Detect which cell encompasses the target text, then output its (X, Y) center coordinate. 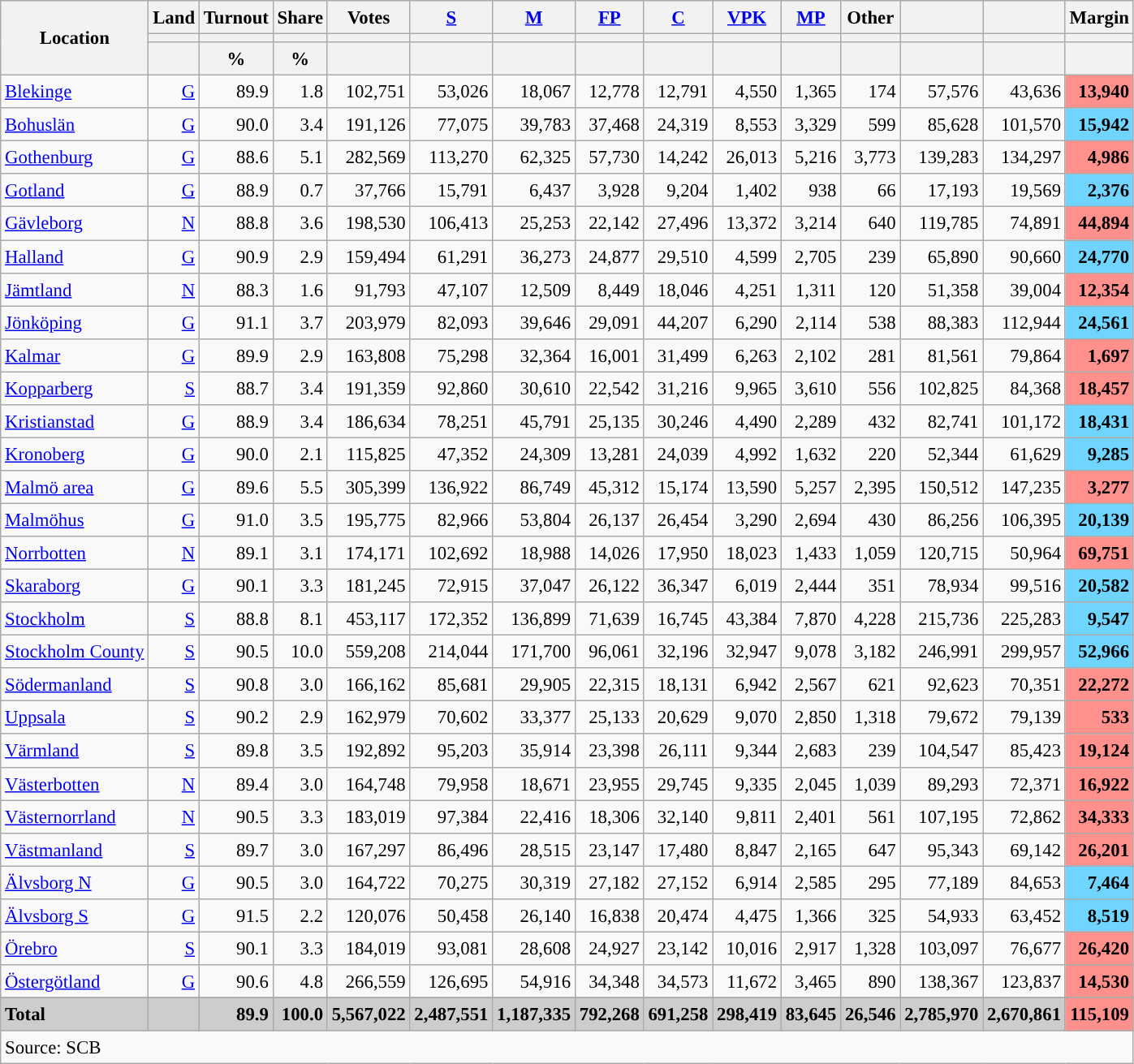
453,117 (369, 618)
1,433 (810, 554)
78,934 (942, 586)
266,559 (369, 982)
203,979 (369, 323)
281 (870, 355)
91.5 (235, 915)
Älvsborg N (75, 883)
561 (870, 816)
298,419 (747, 1014)
181,245 (369, 586)
24,319 (679, 125)
150,512 (942, 487)
C (679, 18)
18,067 (534, 93)
22,142 (609, 224)
2.2 (300, 915)
22,272 (1099, 685)
184,019 (369, 948)
69,142 (1024, 849)
1,318 (870, 717)
44,894 (1099, 224)
2,165 (810, 849)
12,778 (609, 93)
166,162 (369, 685)
220 (870, 454)
22,416 (534, 816)
2,289 (810, 422)
23,398 (609, 752)
18,431 (1099, 422)
62,325 (534, 157)
37,766 (369, 190)
174 (870, 93)
82,741 (942, 422)
53,804 (534, 519)
103,097 (942, 948)
1,039 (870, 784)
90,660 (1024, 256)
2,045 (810, 784)
30,610 (534, 388)
1.8 (300, 93)
37,047 (534, 586)
3,277 (1099, 487)
52,344 (942, 454)
4.8 (300, 982)
89.6 (235, 487)
18,046 (679, 289)
91,793 (369, 289)
18,023 (747, 554)
26,111 (679, 752)
174,171 (369, 554)
39,004 (1024, 289)
23,142 (679, 948)
Örebro (75, 948)
3.6 (300, 224)
10,016 (747, 948)
14,530 (1099, 982)
691,258 (679, 1014)
246,991 (942, 653)
34,348 (609, 982)
167,297 (369, 849)
82,093 (451, 323)
61,291 (451, 256)
305,399 (369, 487)
14,242 (679, 157)
36,347 (679, 586)
621 (870, 685)
50,964 (1024, 554)
Source: SCB (567, 1047)
23,147 (609, 849)
225,283 (1024, 618)
2,114 (810, 323)
11,672 (747, 982)
16,001 (609, 355)
15,942 (1099, 125)
2,670,861 (1024, 1014)
18,457 (1099, 388)
115,825 (369, 454)
432 (870, 422)
938 (810, 190)
99,516 (1024, 586)
19,569 (1024, 190)
115,109 (1099, 1014)
Kalmar (75, 355)
Gotland (75, 190)
32,947 (747, 653)
6,019 (747, 586)
100.0 (300, 1014)
Malmöhus (75, 519)
5.1 (300, 157)
6,437 (534, 190)
27,182 (609, 883)
13,281 (609, 454)
18,988 (534, 554)
86,749 (534, 487)
Östergötland (75, 982)
Other (870, 18)
22,315 (609, 685)
106,395 (1024, 519)
8,519 (1099, 915)
6,263 (747, 355)
26,140 (534, 915)
53,026 (451, 93)
3,610 (810, 388)
86,496 (451, 849)
Votes (369, 18)
FP (609, 18)
63,452 (1024, 915)
647 (870, 849)
183,019 (369, 816)
81,561 (942, 355)
102,825 (942, 388)
78,251 (451, 422)
27,152 (679, 883)
9,547 (1099, 618)
29,510 (679, 256)
26,137 (609, 519)
26,013 (747, 157)
51,358 (942, 289)
4,599 (747, 256)
12,509 (534, 289)
2,694 (810, 519)
72,862 (1024, 816)
70,602 (451, 717)
30,246 (679, 422)
12,354 (1099, 289)
195,775 (369, 519)
8.1 (300, 618)
120,715 (942, 554)
101,570 (1024, 125)
52,966 (1099, 653)
61,629 (1024, 454)
3,214 (810, 224)
92,623 (942, 685)
85,628 (942, 125)
2,785,970 (942, 1014)
Share (300, 18)
295 (870, 883)
2.1 (300, 454)
83,645 (810, 1014)
90.2 (235, 717)
Uppsala (75, 717)
101,172 (1024, 422)
3,465 (810, 982)
556 (870, 388)
186,634 (369, 422)
24,927 (609, 948)
Jönköping (75, 323)
2,444 (810, 586)
282,569 (369, 157)
2,585 (810, 883)
Älvsborg S (75, 915)
M (534, 18)
1,311 (810, 289)
Kronoberg (75, 454)
43,384 (747, 618)
88,383 (942, 323)
25,253 (534, 224)
28,515 (534, 849)
1,697 (1099, 355)
3,290 (747, 519)
3.7 (300, 323)
24,039 (679, 454)
88.6 (235, 157)
Stockholm County (75, 653)
Värmland (75, 752)
890 (870, 982)
20,139 (1099, 519)
Malmö area (75, 487)
72,915 (451, 586)
89.7 (235, 849)
75,298 (451, 355)
20,629 (679, 717)
16,922 (1099, 784)
24,561 (1099, 323)
9,335 (747, 784)
Västernorrland (75, 816)
13,940 (1099, 93)
4,986 (1099, 157)
172,352 (451, 618)
163,808 (369, 355)
1,632 (810, 454)
50,458 (451, 915)
20,582 (1099, 586)
4,490 (747, 422)
1,187,335 (534, 1014)
95,343 (942, 849)
47,352 (451, 454)
138,367 (942, 982)
126,695 (451, 982)
147,235 (1024, 487)
Turnout (235, 18)
Land (174, 18)
95,203 (451, 752)
6,942 (747, 685)
Västmanland (75, 849)
12,791 (679, 93)
31,216 (679, 388)
Gävleborg (75, 224)
69,751 (1099, 554)
5,257 (810, 487)
120,076 (369, 915)
164,748 (369, 784)
104,547 (942, 752)
2,401 (810, 816)
17,950 (679, 554)
91.1 (235, 323)
89.4 (235, 784)
4,251 (747, 289)
4,475 (747, 915)
Kopparberg (75, 388)
533 (1099, 717)
2,487,551 (451, 1014)
79,139 (1024, 717)
120 (870, 289)
123,837 (1024, 982)
162,979 (369, 717)
0.7 (300, 190)
3.1 (300, 554)
25,133 (609, 717)
26,546 (870, 1014)
106,413 (451, 224)
34,573 (679, 982)
72,371 (1024, 784)
32,196 (679, 653)
26,454 (679, 519)
9,344 (747, 752)
Norrbotten (75, 554)
32,364 (534, 355)
13,590 (747, 487)
2,395 (870, 487)
Gothenburg (75, 157)
57,730 (609, 157)
164,722 (369, 883)
8,553 (747, 125)
9,285 (1099, 454)
112,944 (1024, 323)
191,359 (369, 388)
9,811 (747, 816)
Stockholm (75, 618)
119,785 (942, 224)
44,207 (679, 323)
107,195 (942, 816)
28,608 (534, 948)
325 (870, 915)
8,449 (609, 289)
70,275 (451, 883)
5.5 (300, 487)
70,351 (1024, 685)
37,468 (609, 125)
9,965 (747, 388)
84,368 (1024, 388)
MP (810, 18)
6,290 (747, 323)
171,700 (534, 653)
351 (870, 586)
Margin (1099, 18)
92,860 (451, 388)
6,914 (747, 883)
Total (75, 1014)
Bohuslän (75, 125)
192,892 (369, 752)
4,550 (747, 93)
27,496 (679, 224)
22,542 (609, 388)
214,044 (451, 653)
85,423 (1024, 752)
1,328 (870, 948)
4,228 (870, 618)
15,791 (451, 190)
134,297 (1024, 157)
3,329 (810, 125)
159,494 (369, 256)
215,736 (942, 618)
1,365 (810, 93)
640 (870, 224)
39,646 (534, 323)
47,107 (451, 289)
15,174 (679, 487)
7,464 (1099, 883)
29,745 (679, 784)
538 (870, 323)
299,957 (1024, 653)
VPK (747, 18)
71,639 (609, 618)
89.1 (235, 554)
89,293 (942, 784)
84,653 (1024, 883)
1.6 (300, 289)
57,576 (942, 93)
Location (75, 38)
24,309 (534, 454)
599 (870, 125)
139,283 (942, 157)
74,891 (1024, 224)
33,377 (534, 717)
77,189 (942, 883)
792,268 (609, 1014)
43,636 (1024, 93)
559,208 (369, 653)
113,270 (451, 157)
79,958 (451, 784)
3,182 (870, 653)
32,140 (679, 816)
88.3 (235, 289)
26,122 (609, 586)
3,928 (609, 190)
Blekinge (75, 93)
102,751 (369, 93)
Jämtland (75, 289)
16,838 (609, 915)
79,864 (1024, 355)
1,059 (870, 554)
102,692 (451, 554)
85,681 (451, 685)
Halland (75, 256)
9,078 (810, 653)
35,914 (534, 752)
26,420 (1099, 948)
Södermanland (75, 685)
2,917 (810, 948)
24,770 (1099, 256)
17,193 (942, 190)
Skaraborg (75, 586)
3,773 (870, 157)
2,850 (810, 717)
86,256 (942, 519)
191,126 (369, 125)
Västerbotten (75, 784)
88.7 (235, 388)
18,131 (679, 685)
29,091 (609, 323)
82,966 (451, 519)
66 (870, 190)
18,671 (534, 784)
4,992 (747, 454)
198,530 (369, 224)
30,319 (534, 883)
2,102 (810, 355)
136,922 (451, 487)
89.8 (235, 752)
14,026 (609, 554)
5,216 (810, 157)
8,847 (747, 849)
76,677 (1024, 948)
16,745 (679, 618)
97,384 (451, 816)
39,783 (534, 125)
9,070 (747, 717)
29,905 (534, 685)
65,890 (942, 256)
23,955 (609, 784)
96,061 (609, 653)
9,204 (679, 190)
24,877 (609, 256)
34,333 (1099, 816)
45,791 (534, 422)
31,499 (679, 355)
7,870 (810, 618)
45,312 (609, 487)
2,705 (810, 256)
90.9 (235, 256)
20,474 (679, 915)
136,899 (534, 618)
26,201 (1099, 849)
25,135 (609, 422)
91.0 (235, 519)
10.0 (300, 653)
430 (870, 519)
Kristianstad (75, 422)
93,081 (451, 948)
2,567 (810, 685)
90.8 (235, 685)
18,306 (609, 816)
54,916 (534, 982)
17,480 (679, 849)
36,273 (534, 256)
1,366 (810, 915)
2,376 (1099, 190)
2,683 (810, 752)
13,372 (747, 224)
54,933 (942, 915)
77,075 (451, 125)
79,672 (942, 717)
1,402 (747, 190)
19,124 (1099, 752)
5,567,022 (369, 1014)
90.6 (235, 982)
